Extract the [X, Y] coordinate from the center of the cell holding the provided text.  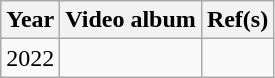
Year [30, 20]
2022 [30, 58]
Ref(s) [237, 20]
Video album [131, 20]
